Pinpoint the cell where the given text exists, returning its (X, Y) midpoint coordinate. 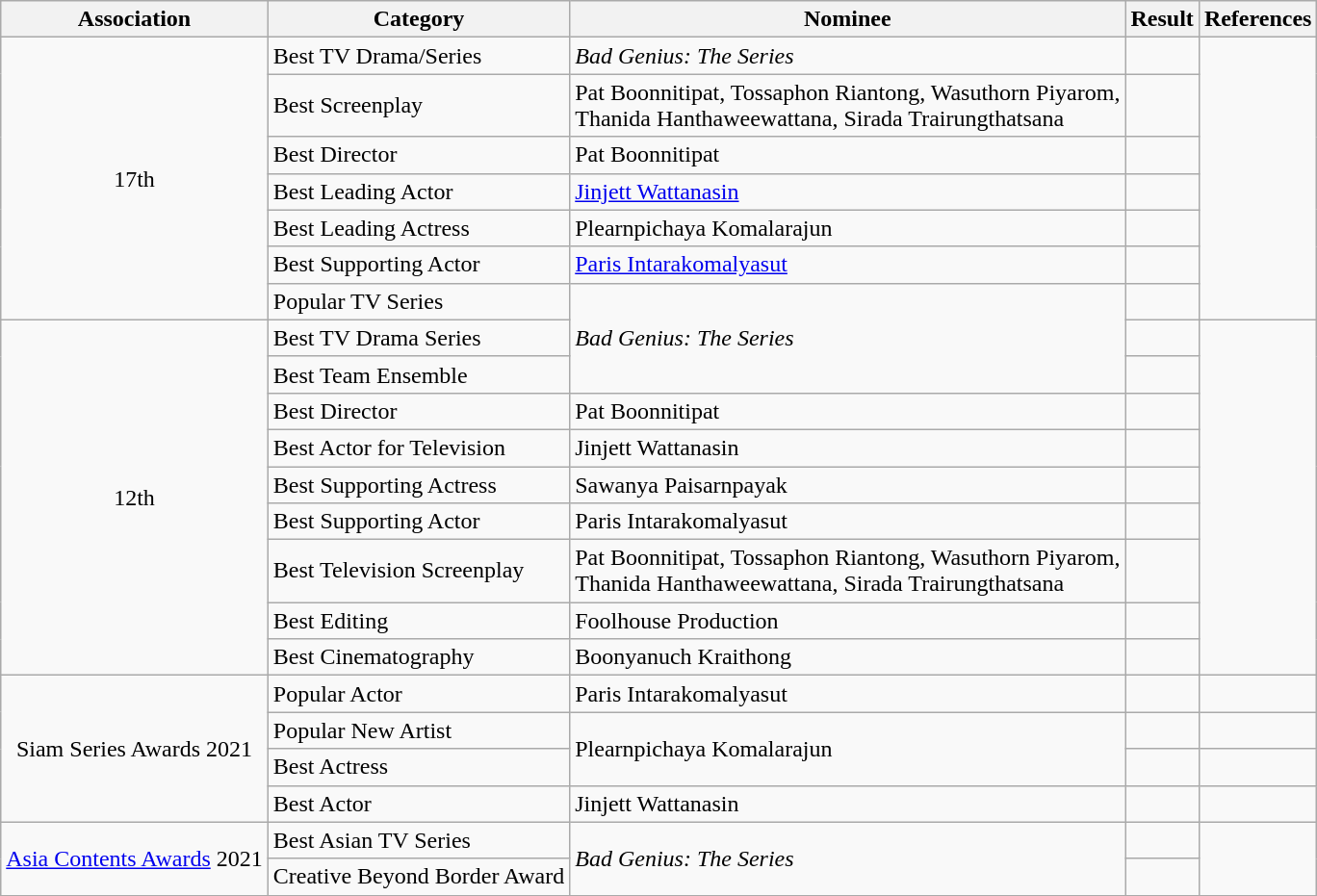
References (1257, 19)
Creative Beyond Border Award (418, 877)
Asia Contents Awards 2021 (135, 858)
Popular TV Series (418, 301)
Nominee (847, 19)
Popular New Artist (418, 730)
Association (135, 19)
Popular Actor (418, 694)
Best Cinematography (418, 657)
Best Supporting Actress (418, 484)
Siam Series Awards 2021 (135, 749)
12th (135, 498)
Best Team Ensemble (418, 374)
Sawanya Paisarnpayak (847, 484)
Best Asian TV Series (418, 840)
Best Screenplay (418, 106)
Boonyanuch Kraithong (847, 657)
Best Actor for Television (418, 448)
Best TV Drama/Series (418, 56)
17th (135, 179)
Best Editing (418, 621)
Category (418, 19)
Best Actress (418, 767)
Result (1162, 19)
Best Leading Actor (418, 192)
Best TV Drama Series (418, 338)
Best Television Screenplay (418, 572)
Best Leading Actress (418, 228)
Foolhouse Production (847, 621)
Best Actor (418, 804)
